Capture the cell that displays the provided text and extract its (x, y) central coordinate. 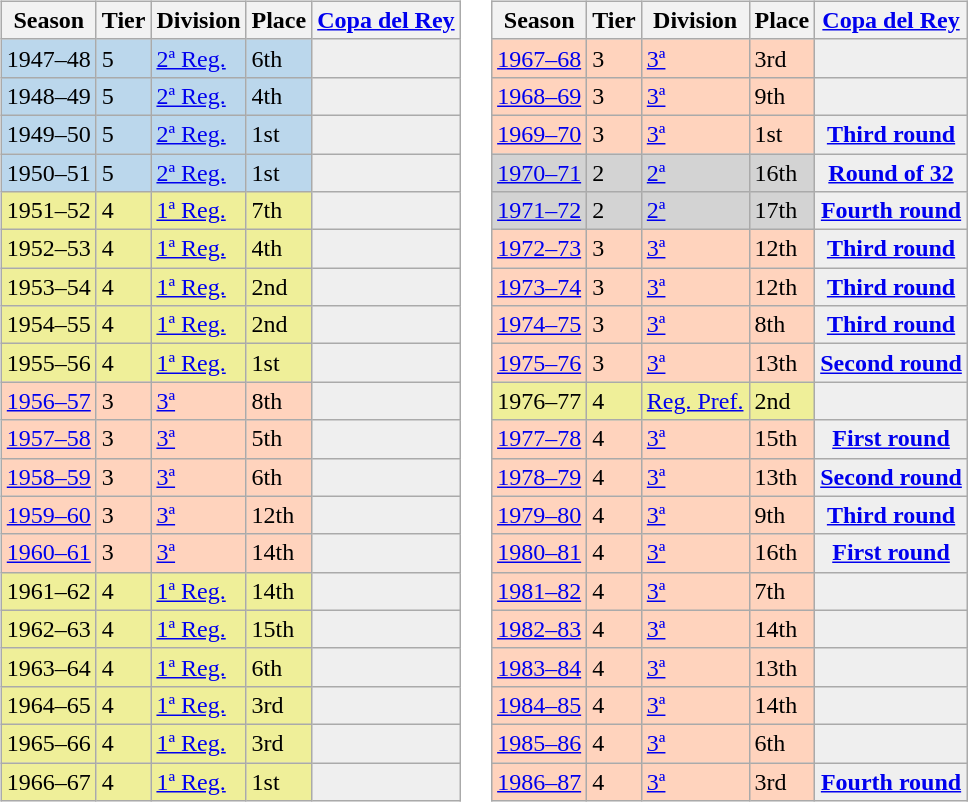
1974–75 (540, 325)
1950–51 (48, 173)
1953–54 (48, 287)
1961–62 (48, 591)
1977–78 (540, 439)
1958–59 (48, 477)
1957–58 (48, 439)
1983–84 (540, 667)
1952–53 (48, 249)
Round of 32 (892, 173)
1969–70 (540, 134)
1965–66 (48, 743)
1968–69 (540, 96)
1971–72 (540, 211)
1982–83 (540, 629)
1955–56 (48, 363)
1956–57 (48, 401)
1972–73 (540, 249)
1959–60 (48, 515)
1975–76 (540, 363)
1963–64 (48, 667)
1973–74 (540, 287)
1949–50 (48, 134)
1978–79 (540, 477)
1981–82 (540, 591)
1976–77 (540, 401)
1986–87 (540, 781)
1984–85 (540, 705)
5th (279, 439)
1948–49 (48, 96)
1980–81 (540, 553)
1954–55 (48, 325)
17th (782, 211)
1960–61 (48, 553)
Reg. Pref. (695, 401)
1985–86 (540, 743)
1967–68 (540, 58)
1970–71 (540, 173)
1951–52 (48, 211)
1947–48 (48, 58)
1979–80 (540, 515)
1962–63 (48, 629)
1966–67 (48, 781)
1964–65 (48, 705)
